Return [X, Y] of the center of cell containing provided text 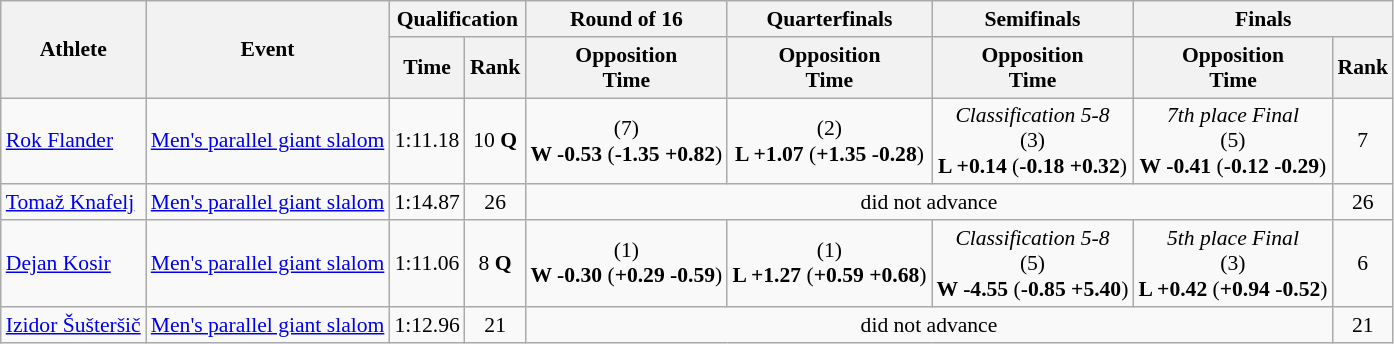
8 Q [496, 264]
Classification 5-8 (3)L +0.14 (-0.18 +0.32) [1033, 142]
Event [268, 50]
7th place Final (5)W -0.41 (-0.12 -0.29) [1232, 142]
(1)W -0.30 (+0.29 -0.59) [626, 264]
Round of 16 [626, 19]
1:12.96 [426, 325]
Finals [1263, 19]
1:14.87 [426, 203]
Qualification [457, 19]
6 [1362, 264]
10 Q [496, 142]
(1)L +1.27 (+0.59 +0.68) [829, 264]
Quarterfinals [829, 19]
Athlete [74, 50]
Dejan Kosir [74, 264]
Rok Flander [74, 142]
5th place Final (3)L +0.42 (+0.94 -0.52) [1232, 264]
Tomaž Knafelj [74, 203]
1:11.06 [426, 264]
1:11.18 [426, 142]
(7)W -0.53 (-1.35 +0.82) [626, 142]
(2)L +1.07 (+1.35 -0.28) [829, 142]
Izidor Šušteršič [74, 325]
Classification 5-8 (5)W -4.55 (-0.85 +5.40) [1033, 264]
Time [426, 68]
Semifinals [1033, 19]
7 [1362, 142]
